Detect which cell encompasses the target text, then output its [X, Y] center coordinate. 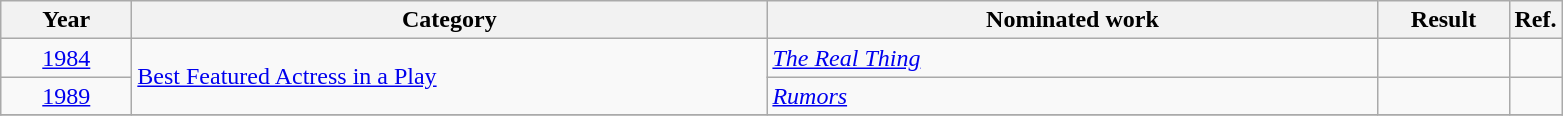
Nominated work [1072, 20]
Year [66, 20]
The Real Thing [1072, 58]
Best Featured Actress in a Play [450, 77]
Rumors [1072, 96]
Ref. [1536, 20]
1989 [66, 96]
1984 [66, 58]
Category [450, 20]
Result [1444, 20]
